Identify which cell holds the provided text, then report its [x, y] central coordinate. 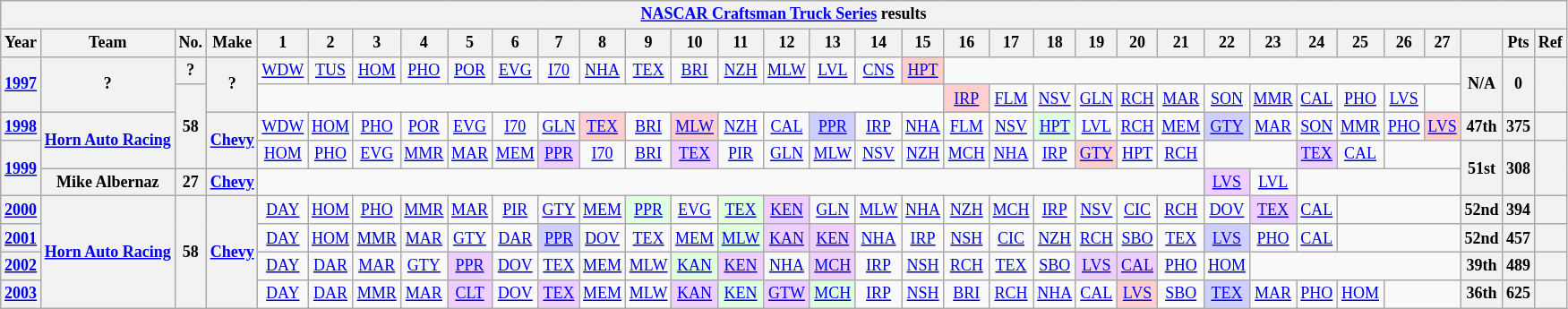
Year [21, 43]
22 [1227, 43]
51st [1481, 168]
39th [1481, 265]
24 [1316, 43]
26 [1404, 43]
394 [1519, 210]
5 [470, 43]
11 [740, 43]
14 [878, 43]
NASCAR Craftsman Truck Series results [784, 14]
20 [1137, 43]
1997 [21, 84]
Mike Albernaz [107, 183]
13 [833, 43]
10 [695, 43]
25 [1361, 43]
2003 [21, 294]
2001 [21, 238]
625 [1519, 294]
GTW [786, 294]
1 [283, 43]
23 [1273, 43]
457 [1519, 238]
2002 [21, 265]
36th [1481, 294]
CLT [470, 294]
47th [1481, 125]
4 [424, 43]
Make [232, 43]
308 [1519, 168]
12 [786, 43]
8 [603, 43]
N/A [1481, 84]
No. [190, 43]
17 [1011, 43]
CNS [878, 70]
7 [559, 43]
375 [1519, 125]
6 [515, 43]
TUS [331, 70]
2 [331, 43]
19 [1096, 43]
1999 [21, 168]
21 [1181, 43]
489 [1519, 265]
Pts [1519, 43]
18 [1055, 43]
Team [107, 43]
2000 [21, 210]
0 [1519, 84]
15 [923, 43]
3 [376, 43]
16 [966, 43]
9 [648, 43]
1998 [21, 125]
Ref [1550, 43]
